Identify which cell holds the provided text, then report its [x, y] central coordinate. 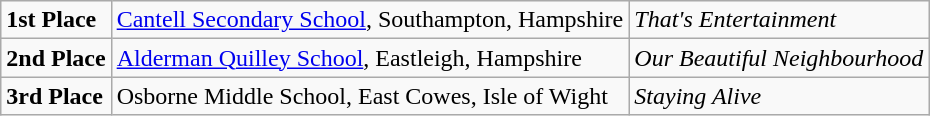
Staying Alive [779, 96]
Cantell Secondary School, Southampton, Hampshire [370, 20]
Our Beautiful Neighbourhood [779, 58]
3rd Place [56, 96]
1st Place [56, 20]
That's Entertainment [779, 20]
Osborne Middle School, East Cowes, Isle of Wight [370, 96]
Alderman Quilley School, Eastleigh, Hampshire [370, 58]
2nd Place [56, 58]
